Pinpoint the cell where the given text exists, returning its [X, Y] midpoint coordinate. 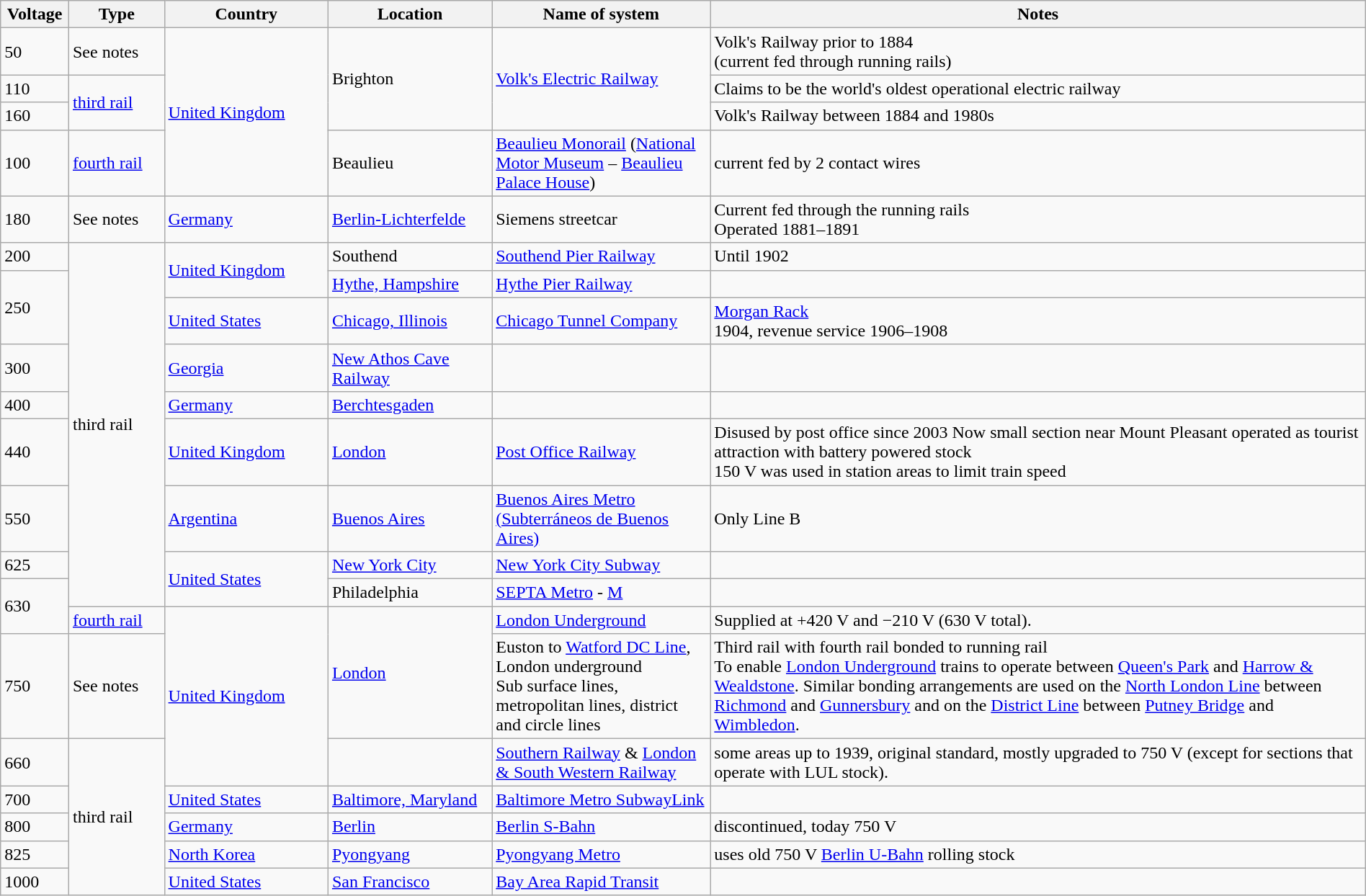
New York City [409, 565]
Berlin [409, 827]
550 [35, 519]
180 [35, 219]
Beaulieu [409, 163]
400 [35, 405]
660 [35, 762]
630 [35, 606]
Volk's Electric Railway [601, 79]
Type [117, 14]
Until 1902 [1037, 256]
San Francisco [409, 882]
200 [35, 256]
Chicago, Illinois [409, 321]
Berchtesgaden [409, 405]
some areas up to 1939, original standard, mostly upgraded to 750 V (except for sections that operate with LUL stock). [1037, 762]
Name of system [601, 14]
Notes [1037, 14]
Euston to Watford DC Line, London undergroundSub surface lines, metropolitan lines, district and circle lines [601, 686]
Baltimore Metro SubwayLink [601, 799]
Southend Pier Railway [601, 256]
625 [35, 565]
300 [35, 367]
current fed by 2 contact wires [1037, 163]
Philadelphia [409, 593]
700 [35, 799]
North Korea [246, 854]
Berlin-Lichterfelde [409, 219]
1000 [35, 882]
London Underground [601, 620]
Hythe Pier Railway [601, 284]
825 [35, 854]
Siemens streetcar [601, 219]
250 [35, 307]
Voltage [35, 14]
discontinued, today 750 V [1037, 827]
Argentina [246, 519]
110 [35, 89]
440 [35, 452]
Southern Railway & London & South Western Railway [601, 762]
Beaulieu Monorail (National Motor Museum – Beaulieu Palace House) [601, 163]
Volk's Railway between 1884 and 1980s [1037, 116]
Only Line B [1037, 519]
Buenos Aires Metro (Subterráneos de Buenos Aires) [601, 519]
Chicago Tunnel Company [601, 321]
Hythe, Hampshire [409, 284]
Claims to be the world's oldest operational electric railway [1037, 89]
800 [35, 827]
Bay Area Rapid Transit [601, 882]
100 [35, 163]
Supplied at +420 V and −210 V (630 V total). [1037, 620]
50 [35, 52]
SEPTA Metro - M [601, 593]
Georgia [246, 367]
750 [35, 686]
160 [35, 116]
Country [246, 14]
New York City Subway [601, 565]
Berlin S-Bahn [601, 827]
New Athos Cave Railway [409, 367]
Volk's Railway prior to 1884(current fed through running rails) [1037, 52]
Location [409, 14]
Pyongyang [409, 854]
Southend [409, 256]
Pyongyang Metro [601, 854]
Morgan Rack1904, revenue service 1906–1908 [1037, 321]
Brighton [409, 79]
Post Office Railway [601, 452]
uses old 750 V Berlin U-Bahn rolling stock [1037, 854]
Current fed through the running railsOperated 1881–1891 [1037, 219]
Baltimore, Maryland [409, 799]
Buenos Aires [409, 519]
